Extract the [x, y] coordinate from the center of the cell holding the provided text.  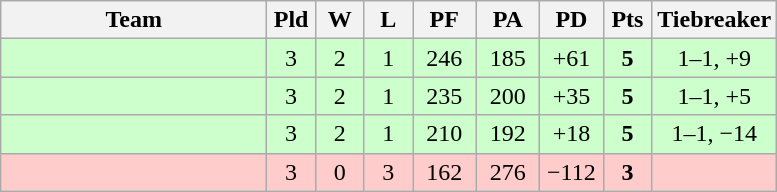
1–1, +9 [714, 58]
162 [444, 172]
200 [508, 96]
235 [444, 96]
PD [572, 20]
−112 [572, 172]
Pts [628, 20]
+35 [572, 96]
210 [444, 134]
1–1, −14 [714, 134]
Tiebreaker [714, 20]
+61 [572, 58]
192 [508, 134]
PA [508, 20]
185 [508, 58]
276 [508, 172]
Pld [292, 20]
1–1, +5 [714, 96]
L [388, 20]
Team [134, 20]
246 [444, 58]
0 [340, 172]
PF [444, 20]
+18 [572, 134]
W [340, 20]
